Return the (x, y) coordinate for the center point of the cell that contains the specified text.  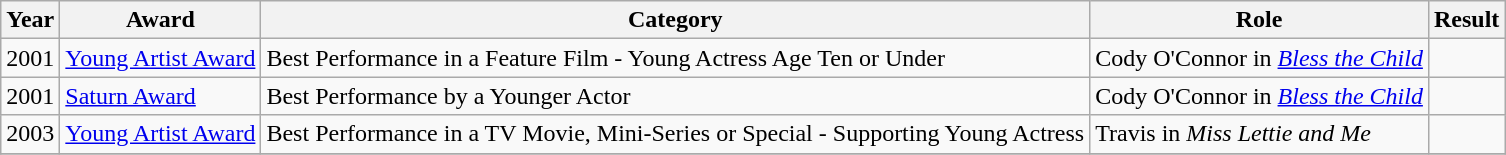
Travis in Miss Lettie and Me (1260, 134)
Best Performance in a TV Movie, Mini-Series or Special - Supporting Young Actress (676, 134)
Best Performance by a Younger Actor (676, 96)
Role (1260, 20)
Best Performance in a Feature Film - Young Actress Age Ten or Under (676, 58)
Award (160, 20)
Saturn Award (160, 96)
Category (676, 20)
Year (30, 20)
2003 (30, 134)
Result (1466, 20)
